Find where the given text appears and provide that cell's center as (X, Y) coordinate. 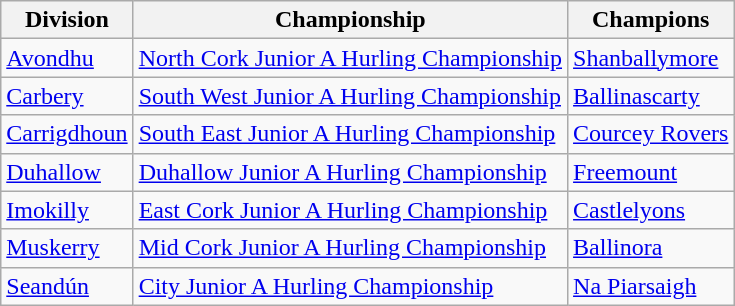
South East Junior A Hurling Championship (350, 134)
Avondhu (67, 58)
North Cork Junior A Hurling Championship (350, 58)
Ballinora (651, 248)
Division (67, 20)
Carbery (67, 96)
Shanballymore (651, 58)
Castlelyons (651, 210)
Duhallow (67, 172)
Na Piarsaigh (651, 286)
Courcey Rovers (651, 134)
Mid Cork Junior A Hurling Championship (350, 248)
Seandún (67, 286)
Freemount (651, 172)
East Cork Junior A Hurling Championship (350, 210)
South West Junior A Hurling Championship (350, 96)
Ballinascarty (651, 96)
Carrigdhoun (67, 134)
Imokilly (67, 210)
Muskerry (67, 248)
City Junior A Hurling Championship (350, 286)
Championship (350, 20)
Duhallow Junior A Hurling Championship (350, 172)
Champions (651, 20)
